From the cell containing the given text, extract its center point as [x, y] coordinate. 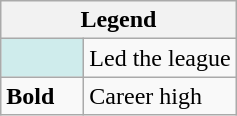
Legend [118, 20]
Bold [42, 96]
Led the league [160, 58]
Career high [160, 96]
